Find where the given text appears and provide that cell's center as (X, Y) coordinate. 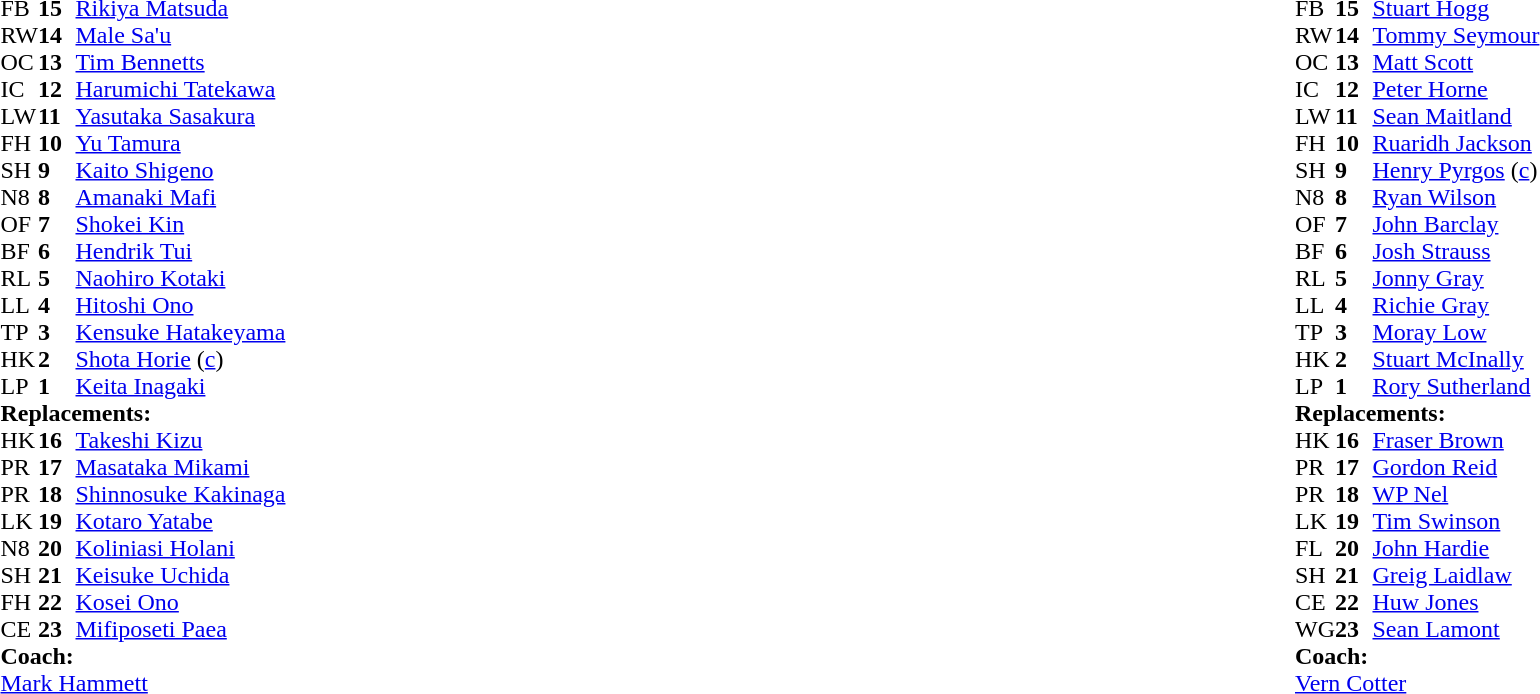
John Hardie (1456, 548)
Tommy Seymour (1456, 36)
Tim Swinson (1456, 522)
Sean Maitland (1456, 116)
Fraser Brown (1456, 440)
Ruaridh Jackson (1456, 144)
Harumichi Tatekawa (181, 90)
Ryan Wilson (1456, 198)
Josh Strauss (1456, 252)
Shokei Kin (181, 224)
Gordon Reid (1456, 468)
Rory Sutherland (1456, 386)
Keisuke Uchida (181, 576)
Shinnosuke Kakinaga (181, 494)
Kotaro Yatabe (181, 522)
FL (1315, 548)
Hitoshi Ono (181, 306)
Stuart McInally (1456, 360)
Peter Horne (1456, 90)
Koliniasi Holani (181, 548)
Yasutaka Sasakura (181, 116)
Henry Pyrgos (c) (1456, 170)
Moray Low (1456, 332)
Male Sa'u (181, 36)
Matt Scott (1456, 62)
Kensuke Hatakeyama (181, 332)
Huw Jones (1456, 602)
WG (1315, 630)
Jonny Gray (1456, 278)
Amanaki Mafi (181, 198)
Hendrik Tui (181, 252)
Takeshi Kizu (181, 440)
Richie Gray (1456, 306)
John Barclay (1456, 224)
Tim Bennetts (181, 62)
Kosei Ono (181, 602)
Masataka Mikami (181, 468)
Keita Inagaki (181, 386)
Sean Lamont (1456, 630)
WP Nel (1456, 494)
Greig Laidlaw (1456, 576)
Shota Horie (c) (181, 360)
Naohiro Kotaki (181, 278)
Kaito Shigeno (181, 170)
Yu Tamura (181, 144)
Mifiposeti Paea (181, 630)
